Return [X, Y] of the center of cell containing provided text 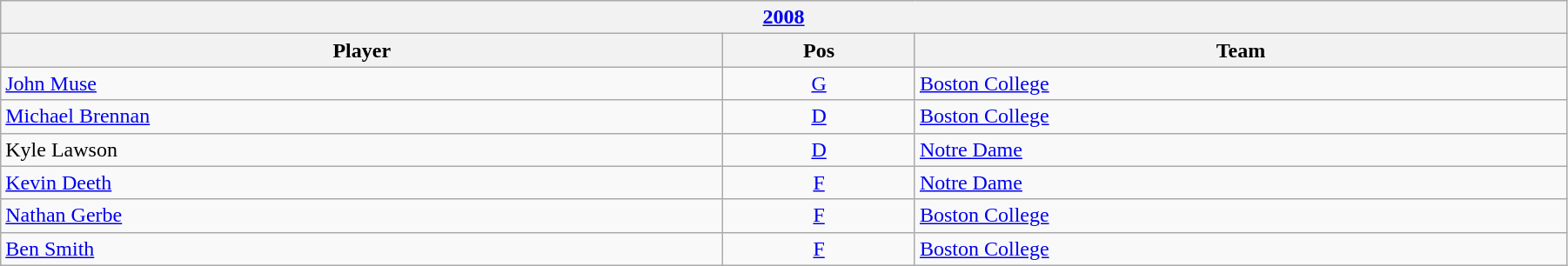
Kyle Lawson [362, 150]
Team [1241, 50]
Ben Smith [362, 249]
John Muse [362, 83]
G [820, 83]
Pos [820, 50]
Kevin Deeth [362, 183]
Player [362, 50]
2008 [784, 17]
Nathan Gerbe [362, 216]
Michael Brennan [362, 116]
